Locate the cell with the specified text and output its (X, Y) center coordinate. 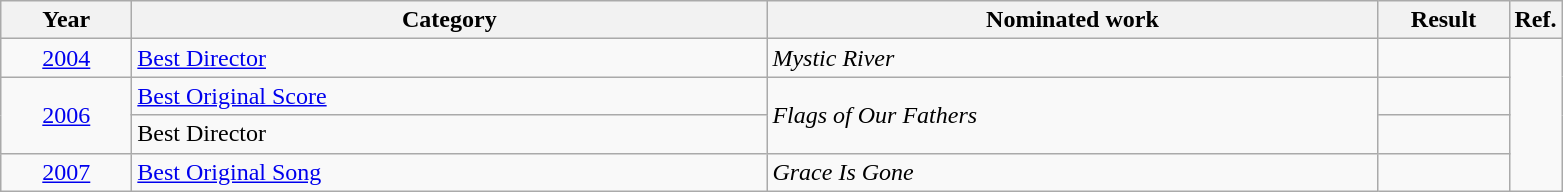
Flags of Our Fathers (1072, 115)
Year (66, 20)
Category (450, 20)
2004 (66, 58)
Best Original Score (450, 96)
2007 (66, 172)
Result (1444, 20)
Best Original Song (450, 172)
2006 (66, 115)
Grace Is Gone (1072, 172)
Ref. (1536, 20)
Mystic River (1072, 58)
Nominated work (1072, 20)
